Search for the cell housing the specified text and yield its [x, y] center coordinate. 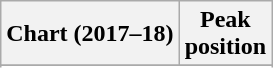
Chart (2017–18) [90, 34]
Peak position [225, 34]
